Output the (X, Y) coordinate of the center of the cell containing the given text.  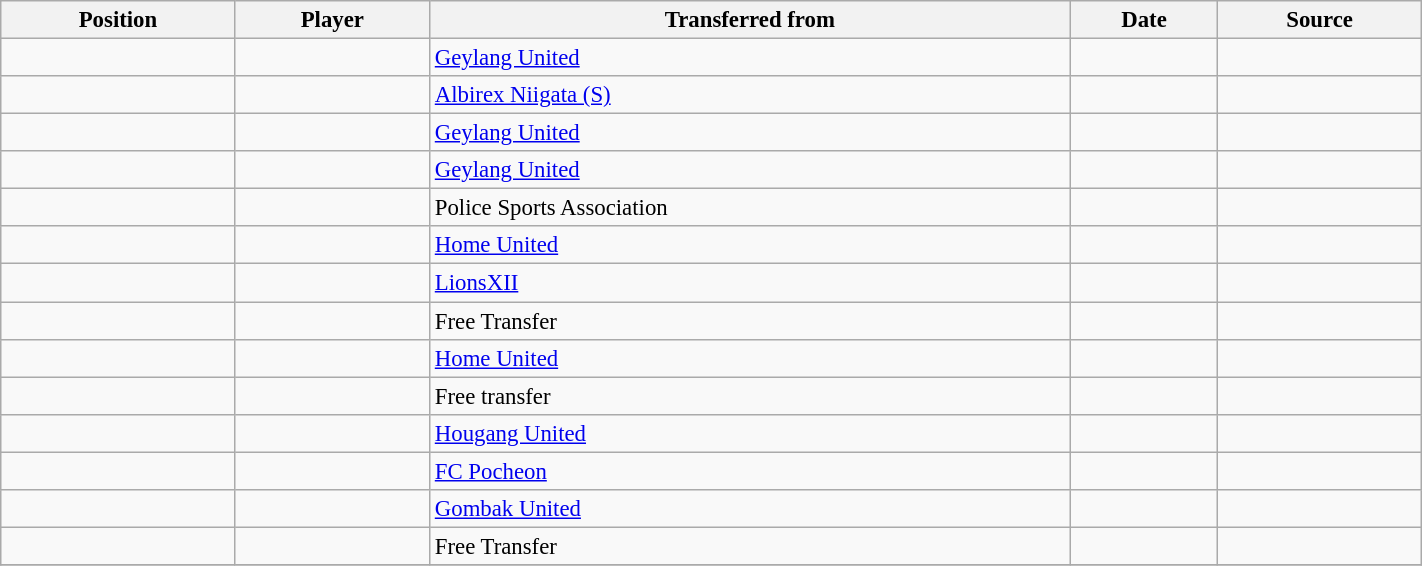
Police Sports Association (750, 208)
Position (118, 20)
Gombak United (750, 509)
Source (1320, 20)
FC Pocheon (750, 471)
Hougang United (750, 433)
Date (1144, 20)
Albirex Niigata (S) (750, 95)
LionsXII (750, 283)
Free transfer (750, 396)
Transferred from (750, 20)
Player (332, 20)
